Capture the cell that displays the provided text and extract its [x, y] central coordinate. 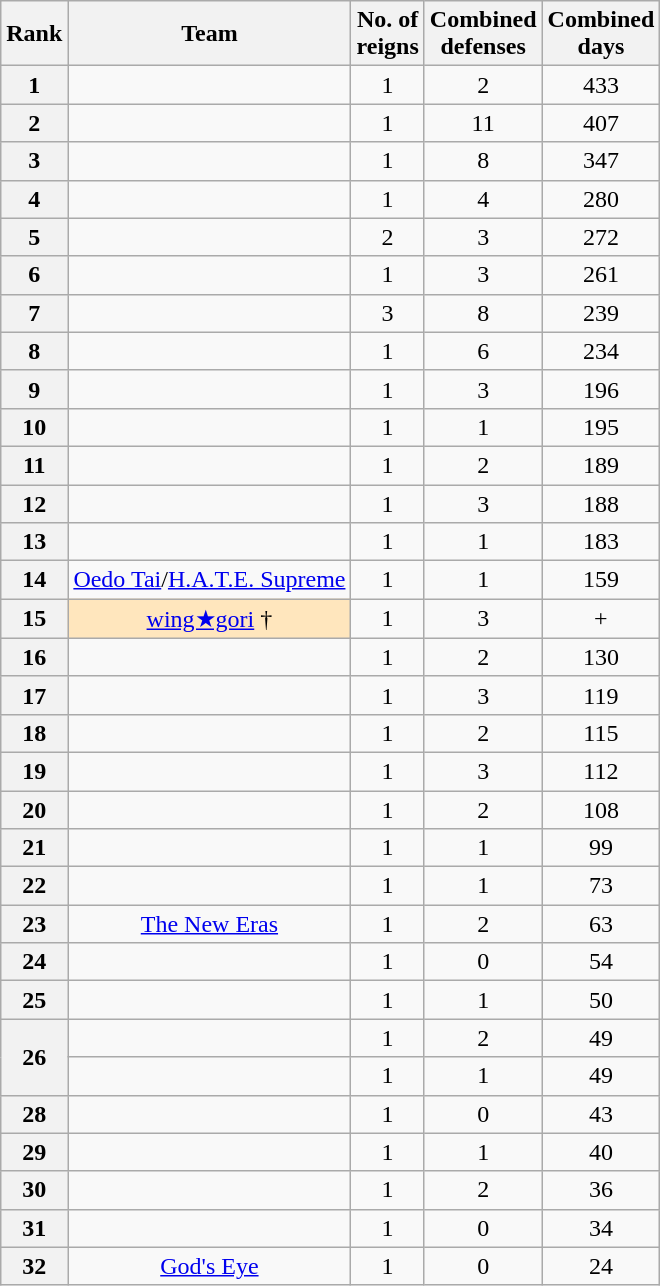
130 [601, 657]
Combineddays [601, 34]
115 [601, 733]
20 [34, 809]
234 [601, 351]
272 [601, 237]
15 [34, 619]
29 [34, 1152]
195 [601, 427]
16 [34, 657]
34 [601, 1228]
183 [601, 542]
5 [34, 237]
Combineddefenses [483, 34]
22 [34, 886]
261 [601, 275]
19 [34, 771]
God's Eye [210, 1266]
280 [601, 199]
10 [34, 427]
26 [34, 1057]
108 [601, 809]
18 [34, 733]
50 [601, 1000]
Team [210, 34]
21 [34, 848]
119 [601, 695]
407 [601, 123]
112 [601, 771]
17 [34, 695]
99 [601, 848]
36 [601, 1190]
12 [34, 503]
239 [601, 313]
No. ofreigns [388, 34]
9 [34, 389]
30 [34, 1190]
28 [34, 1114]
159 [601, 580]
+ [601, 619]
Rank [34, 34]
13 [34, 542]
25 [34, 1000]
54 [601, 962]
433 [601, 85]
188 [601, 503]
32 [34, 1266]
196 [601, 389]
43 [601, 1114]
31 [34, 1228]
The New Eras [210, 924]
14 [34, 580]
Oedo Tai/H.A.T.E. Supreme [210, 580]
40 [601, 1152]
73 [601, 886]
wing★gori † [210, 619]
189 [601, 465]
7 [34, 313]
347 [601, 161]
63 [601, 924]
23 [34, 924]
